Pinpoint the cell where the given text exists, returning its [X, Y] midpoint coordinate. 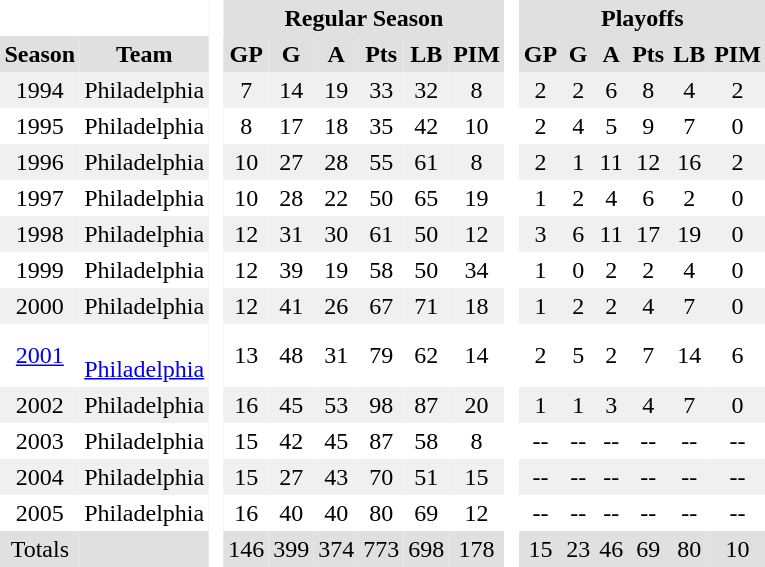
70 [382, 477]
2000 [40, 306]
Team [144, 54]
Totals [40, 549]
34 [477, 270]
65 [426, 198]
9 [648, 126]
35 [382, 126]
1998 [40, 234]
Season [40, 54]
62 [426, 356]
374 [336, 549]
178 [477, 549]
51 [426, 477]
98 [382, 405]
53 [336, 405]
2004 [40, 477]
26 [336, 306]
1999 [40, 270]
2005 [40, 513]
399 [292, 549]
33 [382, 90]
1995 [40, 126]
79 [382, 356]
41 [292, 306]
698 [426, 549]
1997 [40, 198]
2001 [40, 356]
PIM [477, 54]
Playoffs [642, 18]
22 [336, 198]
2002 [40, 405]
2003 [40, 441]
0 [578, 270]
13 [246, 356]
20 [477, 405]
67 [382, 306]
48 [292, 356]
39 [292, 270]
146 [246, 549]
46 [612, 549]
1996 [40, 162]
32 [426, 90]
71 [426, 306]
773 [382, 549]
Regular Season [364, 18]
43 [336, 477]
1994 [40, 90]
55 [382, 162]
23 [578, 549]
30 [336, 234]
